Extract the (x, y) coordinate from the center of the cell holding the provided text.  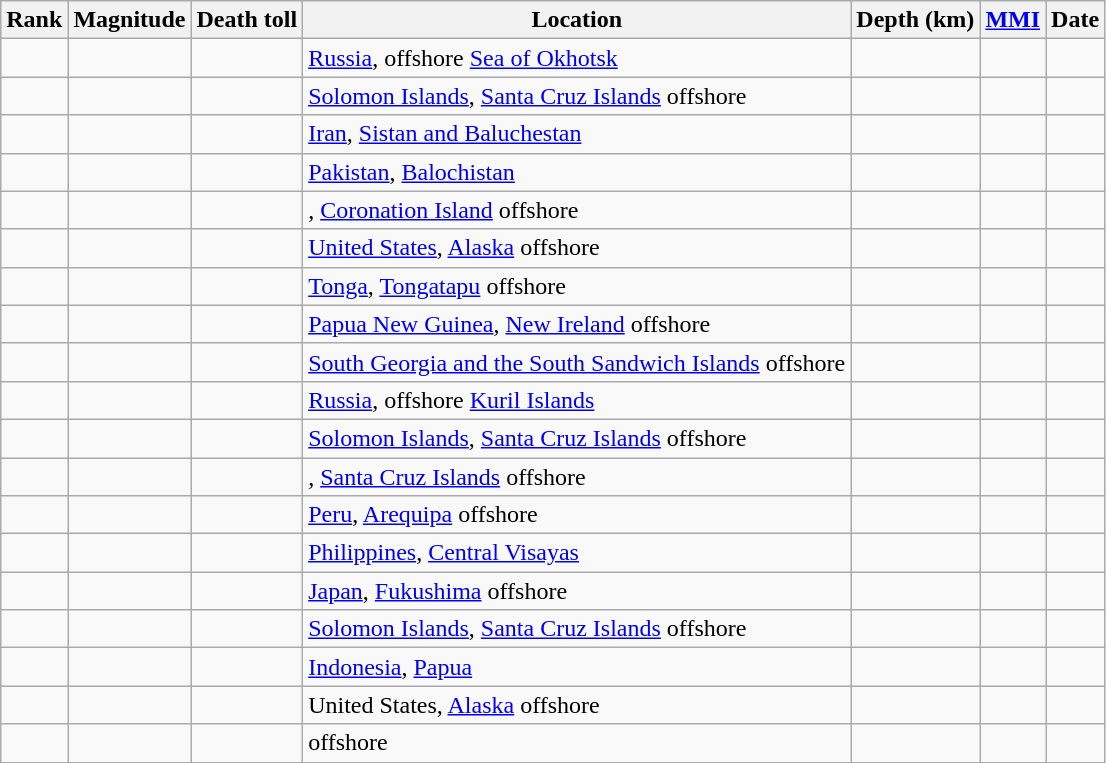
Japan, Fukushima offshore (577, 591)
Pakistan, Balochistan (577, 172)
Rank (34, 20)
Russia, offshore Kuril Islands (577, 400)
MMI (1013, 20)
Depth (km) (916, 20)
Tonga, Tongatapu offshore (577, 286)
, Santa Cruz Islands offshore (577, 477)
Iran, Sistan and Baluchestan (577, 134)
Location (577, 20)
Papua New Guinea, New Ireland offshore (577, 324)
Indonesia, Papua (577, 667)
Russia, offshore Sea of Okhotsk (577, 58)
Death toll (247, 20)
South Georgia and the South Sandwich Islands offshore (577, 362)
offshore (577, 743)
, Coronation Island offshore (577, 210)
Philippines, Central Visayas (577, 553)
Peru, Arequipa offshore (577, 515)
Date (1076, 20)
Magnitude (130, 20)
